Return (x, y) of the center of cell containing provided text 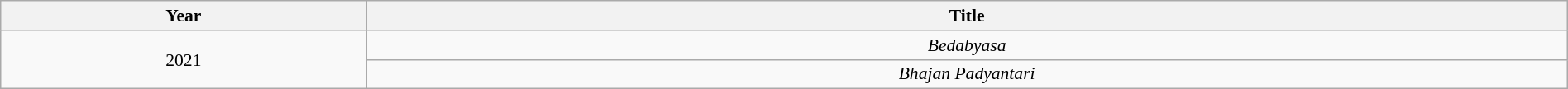
Title (967, 16)
Bedabyasa (967, 45)
2021 (184, 59)
Year (184, 16)
Bhajan Padyantari (967, 74)
